Return the [X, Y] coordinate for the center point of the cell that contains the specified text.  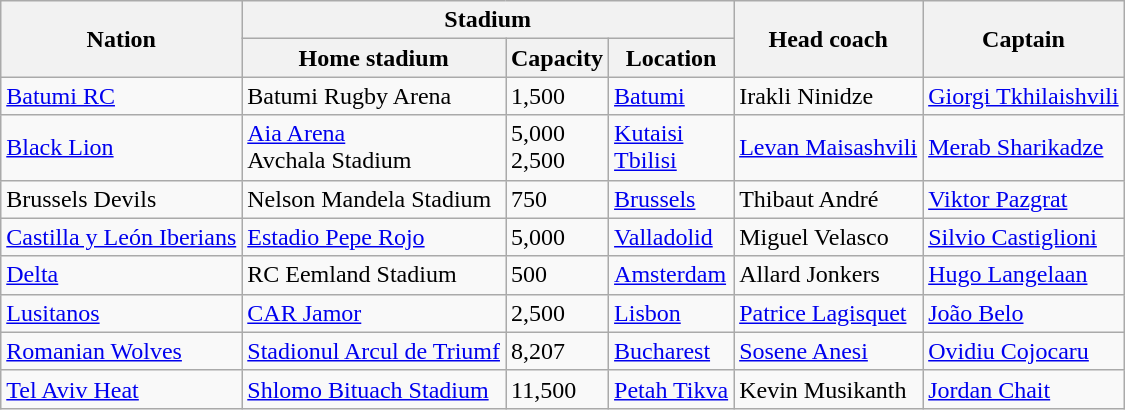
Amsterdam [672, 275]
Batumi RC [122, 96]
Patrice Lagisquet [828, 313]
Delta [122, 275]
2,500 [558, 313]
750 [558, 199]
Kevin Musikanth [828, 389]
Nation [122, 39]
Silvio Castiglioni [1024, 237]
1,500 [558, 96]
RC Eemland Stadium [374, 275]
Miguel Velasco [828, 237]
CAR Jamor [374, 313]
Batumi [672, 96]
Shlomo Bituach Stadium [374, 389]
Romanian Wolves [122, 351]
Brussels Devils [122, 199]
11,500 [558, 389]
Captain [1024, 39]
Black Lion [122, 148]
Thibaut André [828, 199]
Aia ArenaAvchala Stadium [374, 148]
Ovidiu Cojocaru [1024, 351]
Nelson Mandela Stadium [374, 199]
Stadionul Arcul de Triumf [374, 351]
Stadium [488, 20]
Allard Jonkers [828, 275]
Bucharest [672, 351]
Hugo Langelaan [1024, 275]
Petah Tikva [672, 389]
Batumi Rugby Arena [374, 96]
Lisbon [672, 313]
Valladolid [672, 237]
5,0002,500 [558, 148]
5,000 [558, 237]
500 [558, 275]
Location [672, 58]
8,207 [558, 351]
Lusitanos [122, 313]
Brussels [672, 199]
Head coach [828, 39]
Capacity [558, 58]
Irakli Ninidze [828, 96]
Merab Sharikadze [1024, 148]
Home stadium [374, 58]
Viktor Pazgrat [1024, 199]
KutaisiTbilisi [672, 148]
Estadio Pepe Rojo [374, 237]
Tel Aviv Heat [122, 389]
João Belo [1024, 313]
Giorgi Tkhilaishvili [1024, 96]
Jordan Chait [1024, 389]
Sosene Anesi [828, 351]
Castilla y León Iberians [122, 237]
Levan Maisashvili [828, 148]
